Locate the cell with the specified text and output its [X, Y] center coordinate. 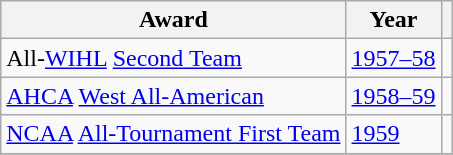
Award [174, 20]
All-WIHL Second Team [174, 58]
AHCA West All-American [174, 96]
1958–59 [394, 96]
Year [394, 20]
1957–58 [394, 58]
1959 [394, 134]
NCAA All-Tournament First Team [174, 134]
